Output the (X, Y) coordinate of the center of the cell containing the given text.  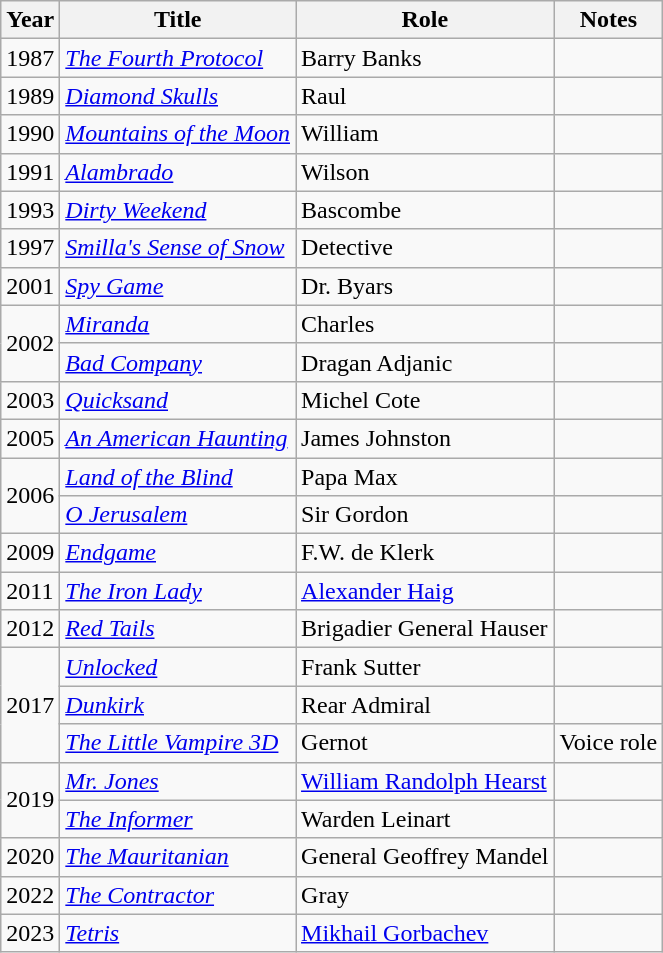
2009 (30, 553)
William (426, 134)
Alambrado (178, 172)
2003 (30, 400)
Charles (426, 324)
2005 (30, 438)
Title (178, 20)
Quicksand (178, 400)
Notes (608, 20)
Year (30, 20)
Mr. Jones (178, 781)
Dr. Byars (426, 286)
Unlocked (178, 667)
Gray (426, 895)
2006 (30, 496)
The Iron Lady (178, 591)
Spy Game (178, 286)
Bascombe (426, 210)
2023 (30, 933)
1989 (30, 96)
Voice role (608, 743)
The Mauritanian (178, 857)
Endgame (178, 553)
Dunkirk (178, 705)
2001 (30, 286)
Smilla's Sense of Snow (178, 248)
Alexander Haig (426, 591)
The Informer (178, 819)
Gernot (426, 743)
Raul (426, 96)
Role (426, 20)
Michel Cote (426, 400)
The Contractor (178, 895)
An American Haunting (178, 438)
Mountains of the Moon (178, 134)
1987 (30, 58)
Frank Sutter (426, 667)
2002 (30, 343)
O Jerusalem (178, 515)
Brigadier General Hauser (426, 629)
1991 (30, 172)
Papa Max (426, 477)
1990 (30, 134)
Miranda (178, 324)
2020 (30, 857)
1997 (30, 248)
General Geoffrey Mandel (426, 857)
Diamond Skulls (178, 96)
2019 (30, 800)
James Johnston (426, 438)
2022 (30, 895)
2017 (30, 705)
2011 (30, 591)
Dirty Weekend (178, 210)
William Randolph Hearst (426, 781)
Dragan Adjanic (426, 362)
Sir Gordon (426, 515)
The Little Vampire 3D (178, 743)
Warden Leinart (426, 819)
1993 (30, 210)
Detective (426, 248)
Red Tails (178, 629)
Barry Banks (426, 58)
2012 (30, 629)
Bad Company (178, 362)
Tetris (178, 933)
Land of the Blind (178, 477)
Wilson (426, 172)
Mikhail Gorbachev (426, 933)
Rear Admiral (426, 705)
The Fourth Protocol (178, 58)
F.W. de Klerk (426, 553)
